For the text-containing cell, return its midpoint in (x, y) coordinate format. 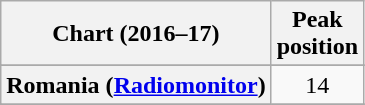
14 (317, 85)
Chart (2016–17) (136, 34)
Romania (Radiomonitor) (136, 85)
Peakposition (317, 34)
